Pinpoint the cell where the given text exists, returning its [X, Y] midpoint coordinate. 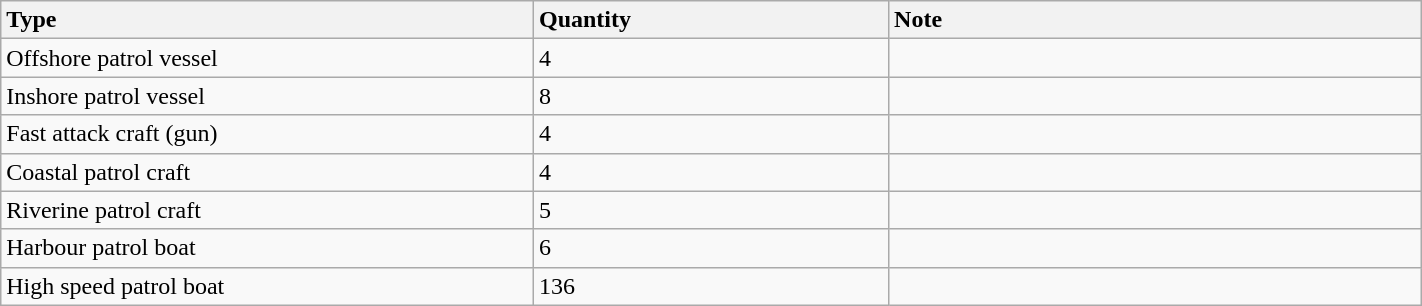
Inshore patrol vessel [268, 96]
Fast attack craft (gun) [268, 134]
Harbour patrol boat [268, 248]
Riverine patrol craft [268, 210]
Type [268, 20]
6 [710, 248]
High speed patrol boat [268, 286]
Note [1156, 20]
Quantity [710, 20]
5 [710, 210]
136 [710, 286]
Coastal patrol craft [268, 172]
8 [710, 96]
Offshore patrol vessel [268, 58]
